Locate the cell with the specified text and output its (X, Y) center coordinate. 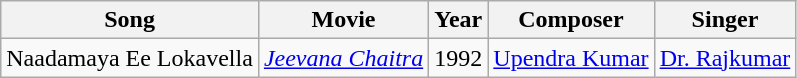
Upendra Kumar (571, 58)
Year (458, 20)
Song (130, 20)
Jeevana Chaitra (343, 58)
Composer (571, 20)
1992 (458, 58)
Naadamaya Ee Lokavella (130, 58)
Dr. Rajkumar (725, 58)
Singer (725, 20)
Movie (343, 20)
